Pinpoint the cell where the given text exists, returning its (x, y) midpoint coordinate. 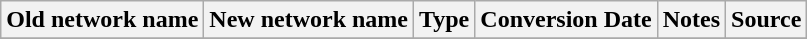
Source (766, 20)
Old network name (102, 20)
New network name (309, 20)
Notes (691, 20)
Type (444, 20)
Conversion Date (566, 20)
